Output the (X, Y) coordinate of the center of the cell containing the given text.  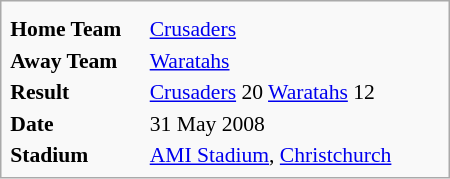
Date (77, 123)
Away Team (77, 60)
Crusaders 20 Waratahs 12 (294, 92)
Crusaders (294, 29)
Result (77, 92)
AMI Stadium, Christchurch (294, 155)
Waratahs (294, 60)
31 May 2008 (294, 123)
Stadium (77, 155)
Home Team (77, 29)
